Determine the [X, Y] coordinate at the center of the cell enclosing the given text.  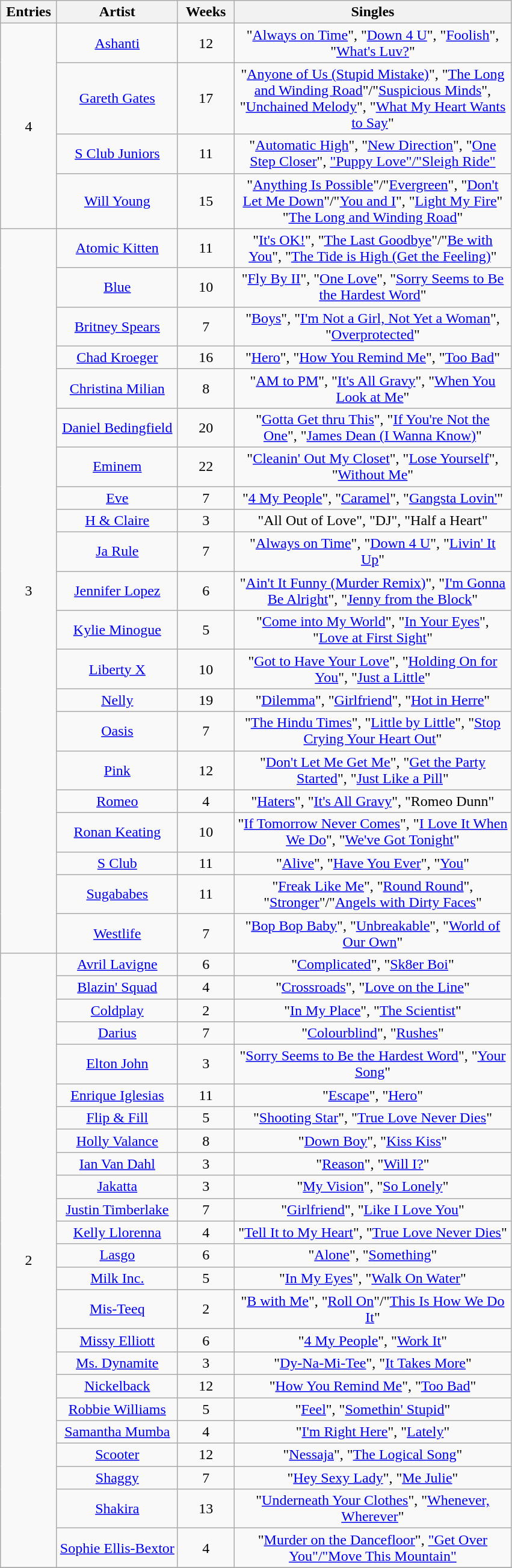
Artist [117, 12]
"All Out of Love", "DJ", "Half a Heart" [373, 521]
Nelly [117, 700]
"Always on Time", "Down 4 U", "Livin' It Up" [373, 552]
Shakira [117, 1508]
Jakatta [117, 1187]
Christina Milian [117, 389]
"I'm Right Here", "Lately" [373, 1432]
17 [206, 99]
Oasis [117, 731]
Weeks [206, 12]
"Complicated", "Sk8er Boi" [373, 964]
Darius [117, 1033]
15 [206, 201]
Ashanti [117, 43]
S Club Juniors [117, 154]
"Dilemma", "Girlfriend", "Hot in Herre" [373, 700]
Flip & Fill [117, 1118]
"Anyone of Us (Stupid Mistake)", "The Long and Winding Road"/"Suspicious Minds", "Unchained Melody", "What My Heart Wants to Say" [373, 99]
Lasgo [117, 1255]
"Dy-Na-Mi-Tee", "It Takes More" [373, 1363]
"Colourblind", "Rushes" [373, 1033]
"Feel", "Somethin' Stupid" [373, 1409]
"If Tomorrow Never Comes", "I Love It When We Do", "We've Got Tonight" [373, 832]
S Club [117, 863]
"Gotta Get thru This", "If You're Not the One", "James Dean (I Wanna Know)" [373, 427]
"Hey Sexy Lady", "Me Julie" [373, 1478]
Romeo [117, 801]
Ronan Keating [117, 832]
"How You Remind Me", "Too Bad" [373, 1386]
Atomic Kitten [117, 248]
"Tell It to My Heart", "True Love Never Dies" [373, 1232]
"Girlfriend", "Like I Love You" [373, 1210]
Nickelback [117, 1386]
"Ain't It Funny (Murder Remix)", "I'm Gonna Be Alright", "Jenny from the Block" [373, 591]
"Shooting Star", "True Love Never Dies" [373, 1118]
Britney Spears [117, 326]
Daniel Bedingfield [117, 427]
Entries [29, 12]
Justin Timberlake [117, 1210]
"Got to Have Your Love", "Holding On for You", "Just a Little" [373, 669]
"Fly By II", "One Love", "Sorry Seems to Be the Hardest Word" [373, 287]
"Haters", "It's All Gravy", "Romeo Dunn" [373, 801]
"Reason", "Will I?" [373, 1164]
Samantha Mumba [117, 1432]
"Nessaja", "The Logical Song" [373, 1455]
"Alone", "Something" [373, 1255]
"4 My People", "Work It" [373, 1340]
"Sorry Seems to Be the Hardest Word", "Your Song" [373, 1065]
"My Vision", "So Lonely" [373, 1187]
Westlife [117, 933]
"Automatic High", "New Direction", "One Step Closer", "Puppy Love"/"Sleigh Ride" [373, 154]
Pink [117, 770]
"Underneath Your Clothes", "Whenever, Wherever" [373, 1508]
Mis-Teeq [117, 1309]
"Down Boy", "Kiss Kiss" [373, 1141]
20 [206, 427]
Ian Van Dahl [117, 1164]
H & Claire [117, 521]
Blazin' Squad [117, 987]
22 [206, 467]
"Don't Let Me Get Me", "Get the Party Started", "Just Like a Pill" [373, 770]
"AM to PM", "It's All Gravy", "When You Look at Me" [373, 389]
Avril Lavigne [117, 964]
Will Young [117, 201]
19 [206, 700]
Missy Elliott [117, 1340]
"Cleanin' Out My Closet", "Lose Yourself", "Without Me" [373, 467]
Sophie Ellis-Bextor [117, 1548]
Holly Valance [117, 1141]
Enrique Iglesias [117, 1095]
Scooter [117, 1455]
Jennifer Lopez [117, 591]
Eminem [117, 467]
"In My Eyes", "Walk On Water" [373, 1278]
"Escape", "Hero" [373, 1095]
"Murder on the Dancefloor", "Get Over You"/"Move This Mountain" [373, 1548]
13 [206, 1508]
"4 My People", "Caramel", "Gangsta Lovin'" [373, 497]
"Bop Bop Baby", "Unbreakable", "World of Our Own" [373, 933]
Singles [373, 12]
16 [206, 357]
Gareth Gates [117, 99]
Liberty X [117, 669]
Blue [117, 287]
Elton John [117, 1065]
Kelly Llorenna [117, 1232]
Kylie Minogue [117, 630]
"Hero", "How You Remind Me", "Too Bad" [373, 357]
"In My Place", "The Scientist" [373, 1010]
"Freak Like Me", "Round Round", "Stronger"/"Angels with Dirty Faces" [373, 894]
Ja Rule [117, 552]
"Boys", "I'm Not a Girl, Not Yet a Woman", "Overprotected" [373, 326]
Ms. Dynamite [117, 1363]
"Alive", "Have You Ever", "You" [373, 863]
"Anything Is Possible"/"Evergreen", "Don't Let Me Down"/"You and I", "Light My Fire" "The Long and Winding Road" [373, 201]
Shaggy [117, 1478]
Robbie Williams [117, 1409]
"Crossroads", "Love on the Line" [373, 987]
Chad Kroeger [117, 357]
"It's OK!", "The Last Goodbye"/"Be with You", "The Tide is High (Get the Feeling)" [373, 248]
Sugababes [117, 894]
"Always on Time", "Down 4 U", "Foolish", "What's Luv?" [373, 43]
Milk Inc. [117, 1278]
Eve [117, 497]
Coldplay [117, 1010]
"Come into My World", "In Your Eyes", "Love at First Sight" [373, 630]
"The Hindu Times", "Little by Little", "Stop Crying Your Heart Out" [373, 731]
"B with Me", "Roll On"/"This Is How We Do It" [373, 1309]
